Pinpoint the cell where the given text exists, returning its [x, y] midpoint coordinate. 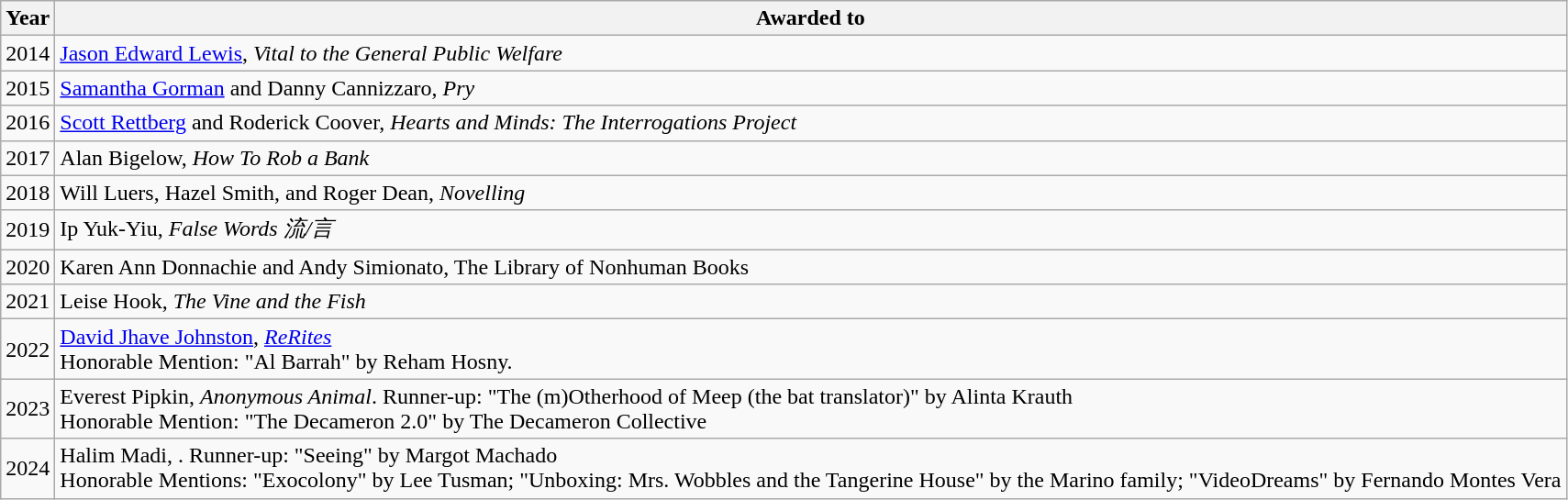
2021 [28, 302]
2017 [28, 158]
Jason Edward Lewis, Vital to the General Public Welfare [811, 53]
2023 [28, 409]
Will Luers, Hazel Smith, and Roger Dean, Novelling [811, 193]
Ip Yuk-Yiu, False Words 流/言 [811, 229]
Karen Ann Donnachie and Andy Simionato, The Library of Nonhuman Books [811, 267]
Year [28, 18]
2016 [28, 123]
2015 [28, 88]
2024 [28, 468]
2019 [28, 229]
Leise Hook, The Vine and the Fish [811, 302]
2020 [28, 267]
2014 [28, 53]
Awarded to [811, 18]
Alan Bigelow, How To Rob a Bank [811, 158]
2022 [28, 349]
Scott Rettberg and Roderick Coover, Hearts and Minds: The Interrogations Project [811, 123]
David Jhave Johnston, ReRitesHonorable Mention: "Al Barrah" by Reham Hosny. [811, 349]
Samantha Gorman and Danny Cannizzaro, Pry [811, 88]
2018 [28, 193]
